For the text-containing cell, return its midpoint in [X, Y] coordinate format. 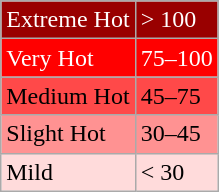
45–75 [176, 96]
Medium Hot [68, 96]
Extreme Hot [68, 20]
> 100 [176, 20]
Slight Hot [68, 134]
< 30 [176, 172]
Very Hot [68, 58]
30–45 [176, 134]
75–100 [176, 58]
Mild [68, 172]
